Pinpoint the cell where the given text exists, returning its (x, y) midpoint coordinate. 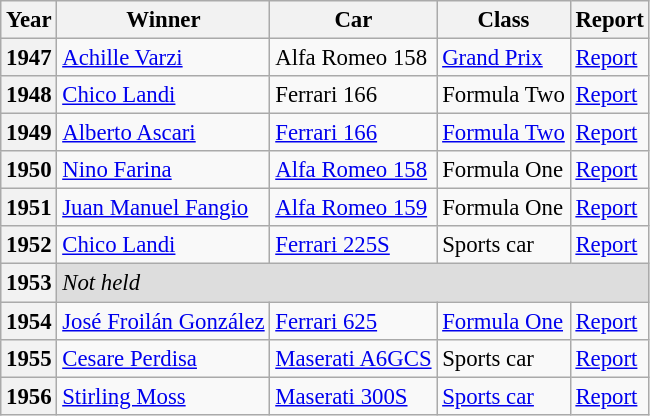
1952 (29, 245)
1949 (29, 133)
Alfa Romeo 159 (354, 208)
1948 (29, 95)
Car (354, 20)
1951 (29, 208)
Achille Varzi (164, 58)
Stirling Moss (164, 396)
1947 (29, 58)
Maserati 300S (354, 396)
Winner (164, 20)
Grand Prix (504, 58)
1956 (29, 396)
Ferrari 625 (354, 321)
Cesare Perdisa (164, 358)
Class (504, 20)
1955 (29, 358)
Ferrari 225S (354, 245)
José Froilán González (164, 321)
Nino Farina (164, 170)
Not held (353, 283)
1954 (29, 321)
1950 (29, 170)
Alberto Ascari (164, 133)
Maserati A6GCS (354, 358)
Juan Manuel Fangio (164, 208)
1953 (29, 283)
Year (29, 20)
